Detect which cell encompasses the target text, then output its (x, y) center coordinate. 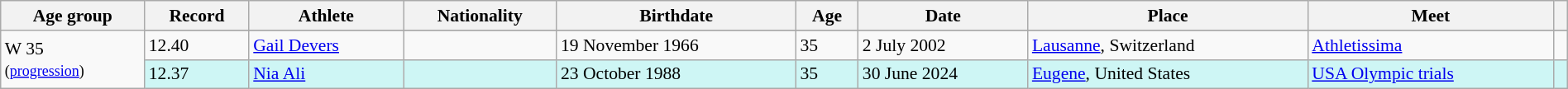
W 35 (progression) (73, 59)
2 July 2002 (943, 45)
Age group (73, 16)
Place (1168, 16)
12.40 (197, 45)
Nia Ali (326, 74)
Athlete (326, 16)
12.37 (197, 74)
USA Olympic trials (1431, 74)
23 October 1988 (676, 74)
Age (827, 16)
Athletissima (1431, 45)
30 June 2024 (943, 74)
Lausanne, Switzerland (1168, 45)
Date (943, 16)
Eugene, United States (1168, 74)
Nationality (480, 16)
Record (197, 16)
19 November 1966 (676, 45)
Gail Devers (326, 45)
Birthdate (676, 16)
Meet (1431, 16)
